Capture the cell that displays the provided text and extract its [X, Y] central coordinate. 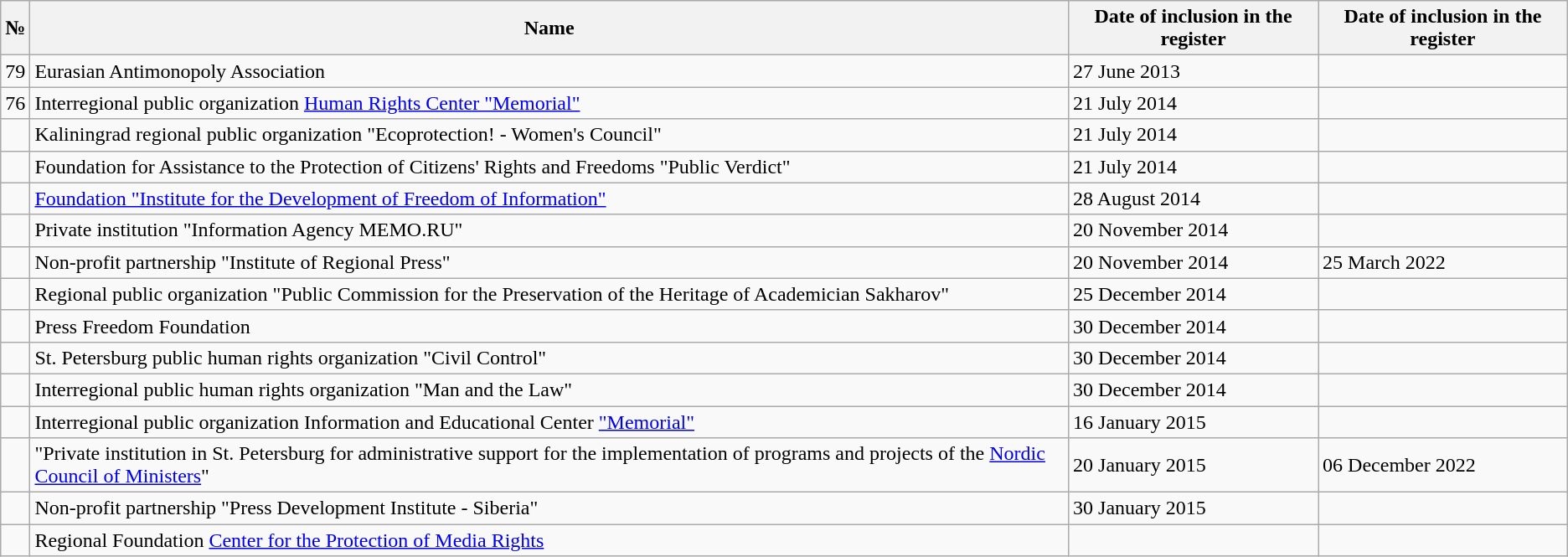
79 [15, 71]
27 June 2013 [1194, 71]
Interregional public human rights organization "Man and the Law" [549, 389]
Non-profit partnership "Institute of Regional Press" [549, 262]
Kaliningrad regional public organization "Ecoprotection! - Women's Council" [549, 135]
Press Freedom Foundation [549, 326]
Eurasian Antimonopoly Association [549, 71]
№ [15, 28]
Private institution "Information Agency MEMO.RU" [549, 230]
28 August 2014 [1194, 199]
Interregional public organization Information and Educational Center "Memorial" [549, 421]
Interregional public organization Human Rights Center "Memorial" [549, 103]
25 March 2022 [1443, 262]
76 [15, 103]
"Private institution in St. Petersburg for administrative support for the implementation of programs and projects of the Nordic Council of Ministers" [549, 466]
20 January 2015 [1194, 466]
06 December 2022 [1443, 466]
Non-profit partnership "Press Development Institute - Siberia" [549, 508]
St. Petersburg public human rights organization "Civil Control" [549, 358]
30 January 2015 [1194, 508]
Foundation "Institute for the Development of Freedom of Information" [549, 199]
16 January 2015 [1194, 421]
Foundation for Assistance to the Protection of Citizens' Rights and Freedoms "Public Verdict" [549, 167]
Name [549, 28]
25 December 2014 [1194, 294]
Regional public organization "Public Commission for the Preservation of the Heritage of Academician Sakharov" [549, 294]
Regional Foundation Center for the Protection of Media Rights [549, 540]
